Return [x, y] of the center of cell containing provided text 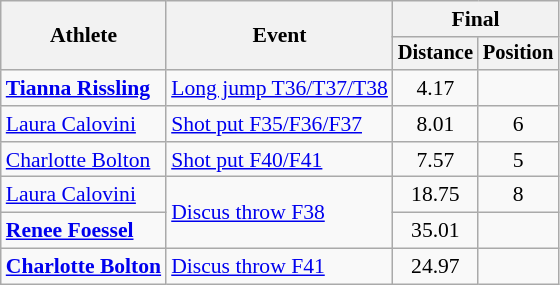
Final [476, 19]
Distance [436, 54]
7.57 [436, 160]
Tianna Rissling [84, 88]
24.97 [436, 267]
Long jump T36/T37/T38 [280, 88]
Discus throw F38 [280, 212]
Shot put F40/F41 [280, 160]
18.75 [436, 195]
4.17 [436, 88]
Discus throw F41 [280, 267]
Shot put F35/F36/F37 [280, 124]
8.01 [436, 124]
6 [518, 124]
35.01 [436, 231]
Renee Foessel [84, 231]
Event [280, 36]
Athlete [84, 36]
5 [518, 160]
Position [518, 54]
8 [518, 195]
